Pinpoint the cell where the given text exists, returning its (X, Y) midpoint coordinate. 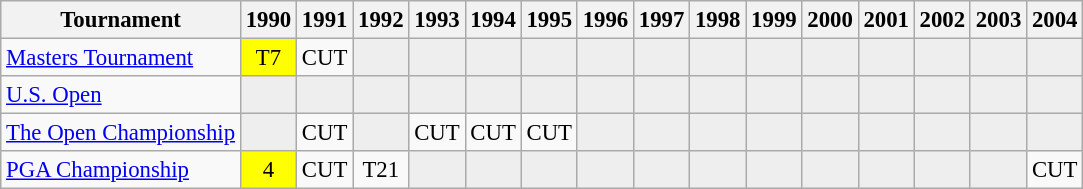
2004 (1055, 20)
2002 (942, 20)
1994 (493, 20)
1999 (774, 20)
2003 (998, 20)
4 (268, 170)
2000 (830, 20)
1997 (661, 20)
1990 (268, 20)
PGA Championship (121, 170)
1993 (437, 20)
1991 (325, 20)
1996 (605, 20)
T21 (381, 170)
T7 (268, 58)
1992 (381, 20)
Tournament (121, 20)
1995 (549, 20)
1998 (718, 20)
2001 (886, 20)
The Open Championship (121, 133)
Masters Tournament (121, 58)
U.S. Open (121, 95)
